Return the (X, Y) coordinate for the center point of the cell that contains the specified text.  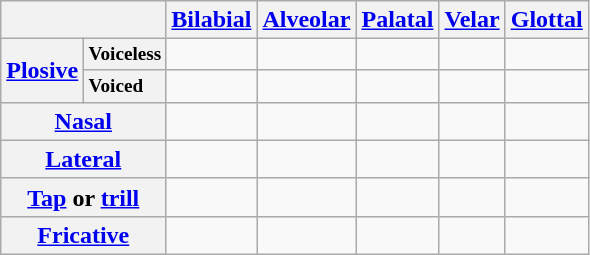
Bilabial (212, 20)
Lateral (84, 159)
Fricative (84, 235)
Plosive (42, 70)
Velar (472, 20)
Nasal (84, 121)
Voiced (125, 86)
Glottal (546, 20)
Palatal (398, 20)
Tap or trill (84, 197)
Alveolar (306, 20)
Voiceless (125, 55)
